Scan for the cell matching the given text and deliver its [x, y] coordinate at center. 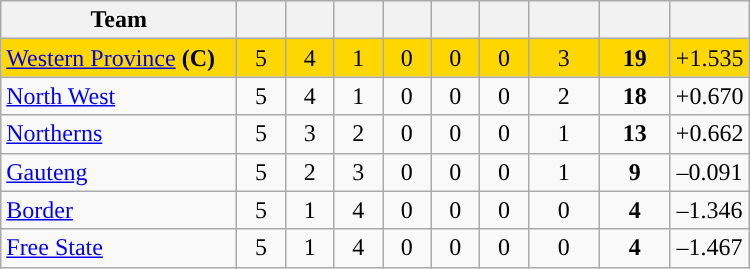
–1.346 [710, 210]
–1.467 [710, 248]
+1.535 [710, 58]
+0.670 [710, 96]
Team [119, 20]
–0.091 [710, 172]
Western Province (C) [119, 58]
18 [634, 96]
Free State [119, 248]
+0.662 [710, 134]
North West [119, 96]
13 [634, 134]
Gauteng [119, 172]
Northerns [119, 134]
Border [119, 210]
9 [634, 172]
19 [634, 58]
